Determine the (x, y) coordinate at the center of the cell enclosing the given text.  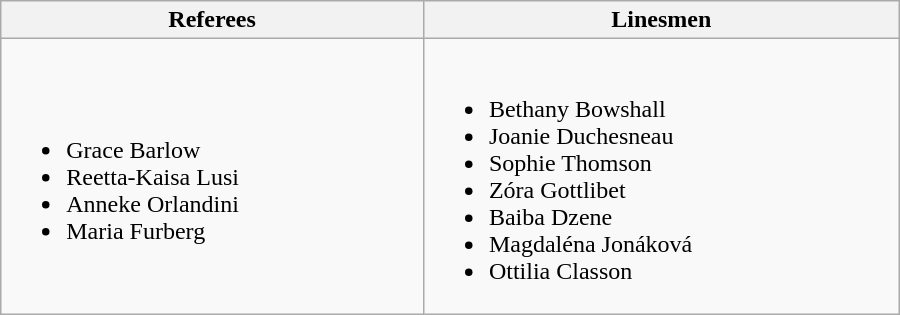
Bethany Bowshall Joanie Duchesneau Sophie Thomson Zóra Gottlibet Baiba Dzene Magdaléna Jonáková Ottilia Classon (661, 176)
Linesmen (661, 20)
Referees (212, 20)
Grace Barlow Reetta-Kaisa Lusi Anneke Orlandini Maria Furberg (212, 176)
